Search for the cell housing the specified text and yield its (x, y) center coordinate. 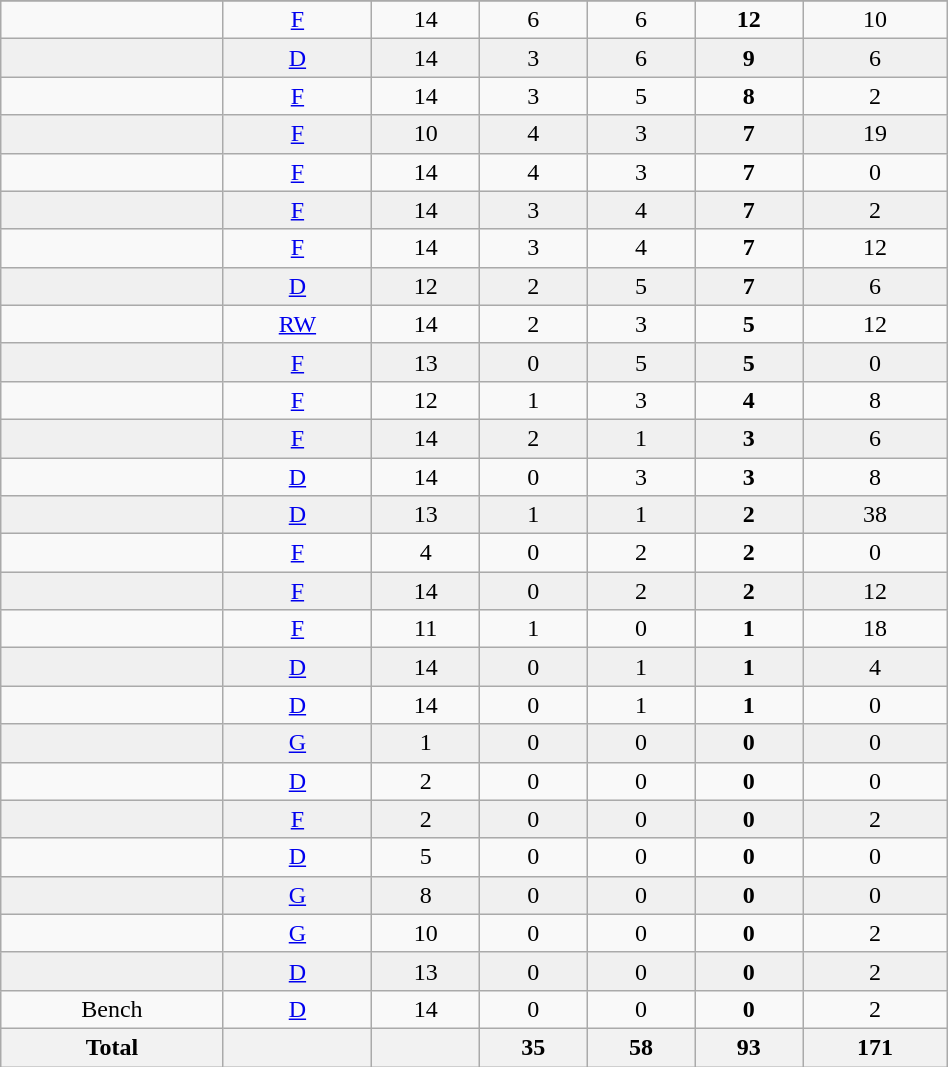
RW (298, 324)
93 (749, 1047)
Bench (112, 1009)
18 (876, 629)
38 (876, 515)
11 (426, 629)
9 (749, 58)
Total (112, 1047)
171 (876, 1047)
35 (533, 1047)
19 (876, 134)
58 (641, 1047)
